Scan for the cell matching the given text and deliver its [X, Y] coordinate at center. 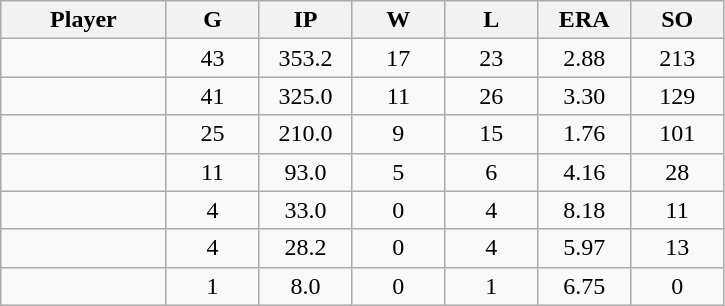
15 [492, 134]
W [398, 20]
2.88 [584, 58]
93.0 [306, 172]
26 [492, 96]
L [492, 20]
5 [398, 172]
ERA [584, 20]
43 [212, 58]
5.97 [584, 248]
1.76 [584, 134]
213 [678, 58]
25 [212, 134]
23 [492, 58]
IP [306, 20]
3.30 [584, 96]
28 [678, 172]
G [212, 20]
210.0 [306, 134]
28.2 [306, 248]
101 [678, 134]
8.0 [306, 286]
41 [212, 96]
325.0 [306, 96]
4.16 [584, 172]
33.0 [306, 210]
6 [492, 172]
SO [678, 20]
13 [678, 248]
8.18 [584, 210]
9 [398, 134]
129 [678, 96]
17 [398, 58]
6.75 [584, 286]
353.2 [306, 58]
Player [84, 20]
